Provide the [X, Y] coordinate of the cell's center where the given text is located.  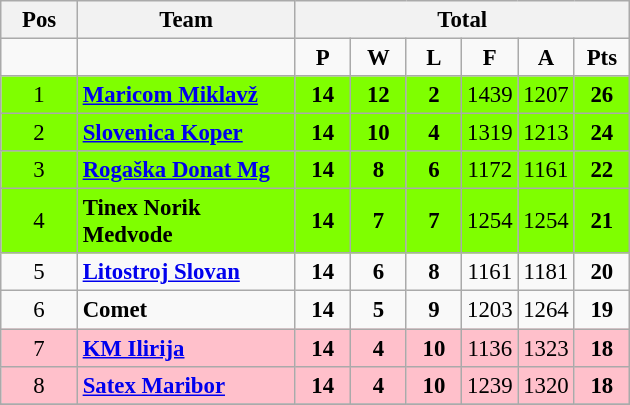
20 [602, 273]
24 [602, 133]
19 [602, 310]
1213 [546, 133]
9 [434, 310]
12 [379, 95]
1172 [490, 170]
1264 [546, 310]
1181 [546, 273]
21 [602, 222]
1 [40, 95]
22 [602, 170]
1239 [490, 385]
26 [602, 95]
P [323, 58]
F [490, 58]
1207 [546, 95]
W [379, 58]
Tinex Norik Medvode [186, 222]
L [434, 58]
Slovenica Koper [186, 133]
A [546, 58]
1136 [490, 348]
Comet [186, 310]
1439 [490, 95]
Satex Maribor [186, 385]
1319 [490, 133]
Pts [602, 58]
Pos [40, 20]
Rogaška Donat Mg [186, 170]
1323 [546, 348]
3 [40, 170]
Team [186, 20]
1320 [546, 385]
Maricom Miklavž [186, 95]
1203 [490, 310]
KM Ilirija [186, 348]
Total [462, 20]
Litostroj Slovan [186, 273]
